For the text-containing cell, return its midpoint in [X, Y] coordinate format. 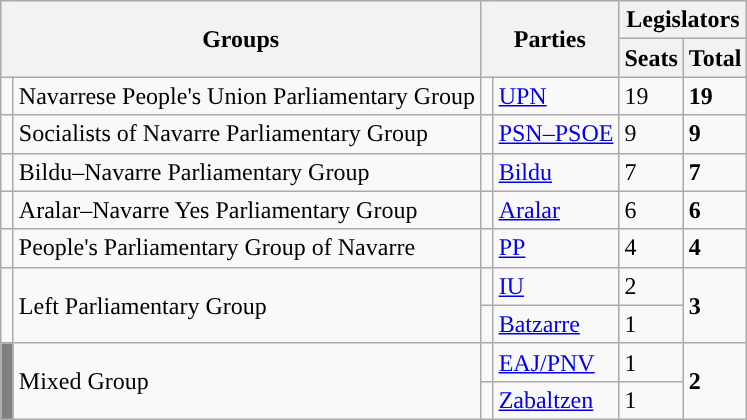
Socialists of Navarre Parliamentary Group [246, 134]
EAJ/PNV [556, 362]
Legislators [683, 20]
Mixed Group [246, 381]
UPN [556, 96]
PSN–PSOE [556, 134]
Total [715, 58]
Seats [651, 58]
3 [715, 305]
Navarrese People's Union Parliamentary Group [246, 96]
Bildu–Navarre Parliamentary Group [246, 172]
People's Parliamentary Group of Navarre [246, 248]
PP [556, 248]
Aralar–Navarre Yes Parliamentary Group [246, 210]
Zabaltzen [556, 400]
Bildu [556, 172]
Groups [241, 39]
Aralar [556, 210]
IU [556, 286]
Left Parliamentary Group [246, 305]
Batzarre [556, 324]
Parties [550, 39]
